Search for the cell housing the specified text and yield its (X, Y) center coordinate. 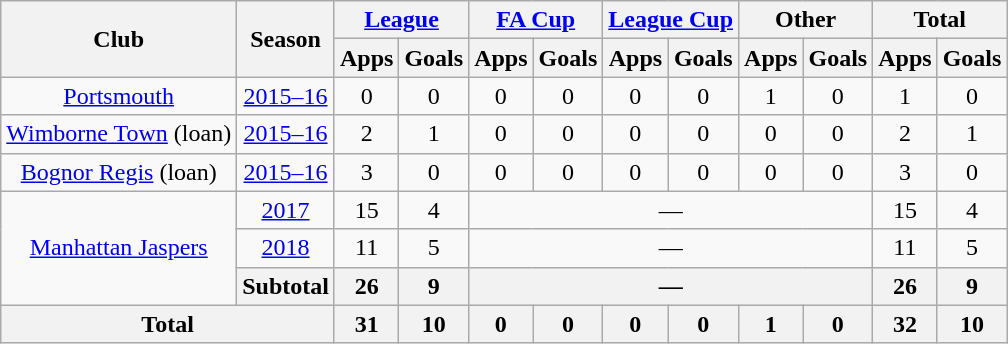
32 (905, 324)
Other (806, 20)
Bognor Regis (loan) (119, 172)
FA Cup (536, 20)
League (401, 20)
Manhattan Jaspers (119, 248)
Wimborne Town (loan) (119, 134)
Subtotal (286, 286)
31 (366, 324)
Portsmouth (119, 96)
League Cup (671, 20)
Club (119, 39)
2018 (286, 248)
Season (286, 39)
2017 (286, 210)
